Provide the [x, y] coordinate of the cell's center where the given text is located.  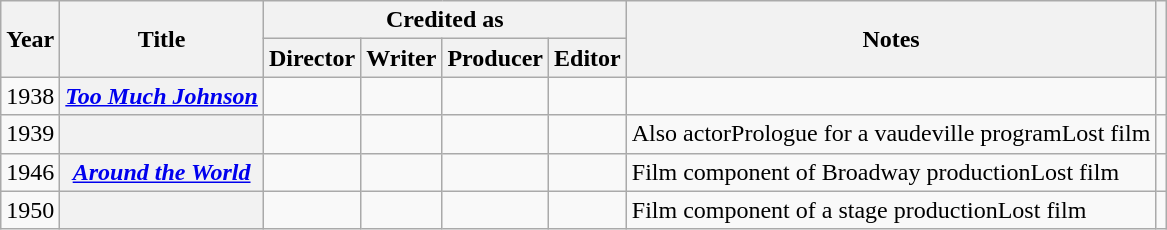
Producer [496, 58]
Year [30, 39]
Notes [891, 39]
Also actorPrologue for a vaudeville programLost film [891, 134]
Too Much Johnson [162, 96]
1939 [30, 134]
Editor [588, 58]
Director [312, 58]
Credited as [444, 20]
1946 [30, 172]
Film component of Broadway productionLost film [891, 172]
Film component of a stage productionLost film [891, 210]
Writer [402, 58]
Around the World [162, 172]
1938 [30, 96]
Title [162, 39]
1950 [30, 210]
